Scan for the cell matching the given text and deliver its [x, y] coordinate at center. 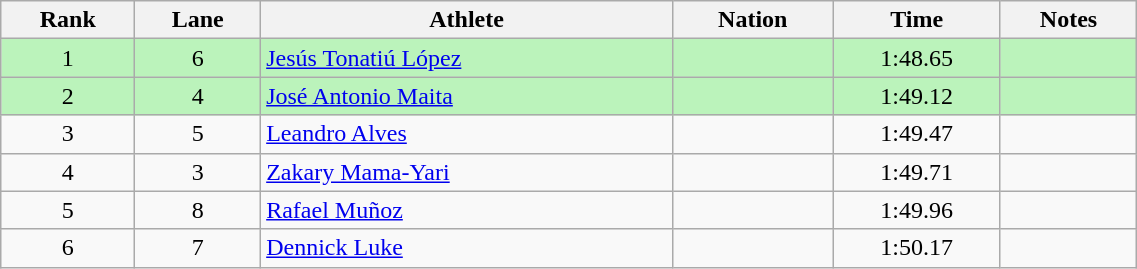
Jesús Tonatiú López [467, 58]
Leandro Alves [467, 134]
Dennick Luke [467, 248]
Time [916, 20]
8 [198, 210]
Notes [1068, 20]
2 [68, 96]
Rafael Muñoz [467, 210]
Rank [68, 20]
Lane [198, 20]
1:48.65 [916, 58]
1:49.12 [916, 96]
1:49.71 [916, 172]
7 [198, 248]
Zakary Mama-Yari [467, 172]
1 [68, 58]
1:50.17 [916, 248]
José Antonio Maita [467, 96]
Nation [752, 20]
1:49.96 [916, 210]
Athlete [467, 20]
1:49.47 [916, 134]
